Output the [x, y] coordinate of the center of the cell containing the given text.  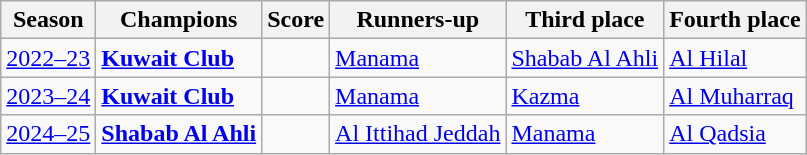
Champions [179, 20]
Al Qadsia [735, 134]
Al Hilal [735, 58]
Al Ittihad Jeddah [418, 134]
2022–23 [48, 58]
Third place [585, 20]
Score [296, 20]
Runners-up [418, 20]
2023–24 [48, 96]
Season [48, 20]
Kazma [585, 96]
Fourth place [735, 20]
Al Muharraq [735, 96]
2024–25 [48, 134]
